Output the [X, Y] coordinate of the center of the cell containing the given text.  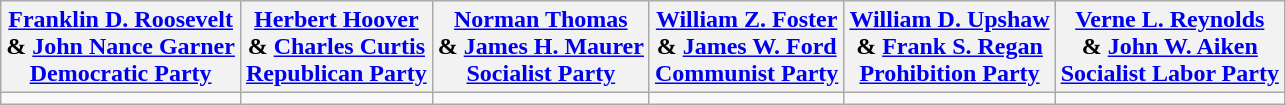
Franklin D. Roosevelt & John Nance GarnerDemocratic Party [121, 47]
Herbert Hoover & Charles CurtisRepublican Party [336, 47]
Norman Thomas & James H. MaurerSocialist Party [540, 47]
William Z. Foster & James W. FordCommunist Party [746, 47]
William D. Upshaw & Frank S. ReganProhibition Party [950, 47]
Verne L. Reynolds & John W. AikenSocialist Labor Party [1170, 47]
